Output the (x, y) coordinate of the center of the cell containing the given text.  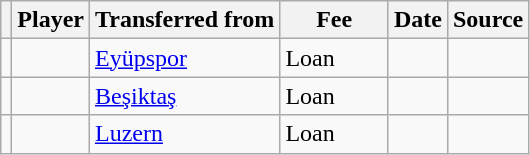
Fee (334, 20)
Date (418, 20)
Beşiktaş (185, 96)
Luzern (185, 134)
Transferred from (185, 20)
Source (488, 20)
Eyüpspor (185, 58)
Player (51, 20)
